Capture the cell that displays the provided text and extract its [X, Y] central coordinate. 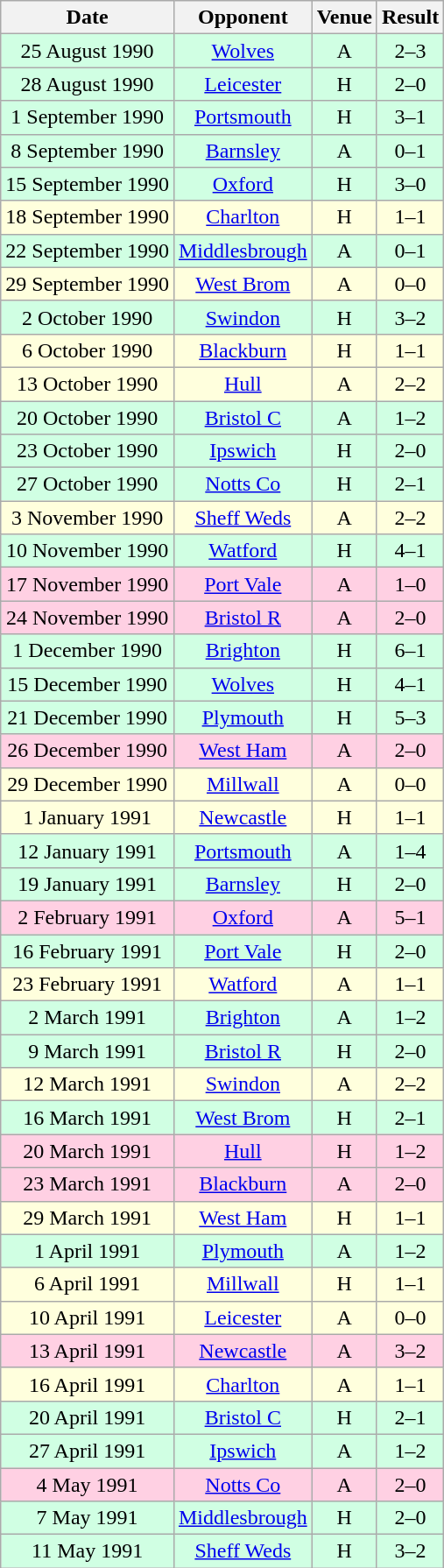
23 October 1990 [88, 451]
10 November 1990 [88, 551]
21 December 1990 [88, 717]
29 March 1991 [88, 1218]
10 April 1991 [88, 1317]
29 September 1990 [88, 284]
20 October 1990 [88, 418]
1–4 [410, 851]
25 August 1990 [88, 51]
29 December 1990 [88, 784]
12 March 1991 [88, 1084]
19 January 1991 [88, 884]
15 September 1990 [88, 184]
1 September 1990 [88, 117]
5–3 [410, 717]
2 February 1991 [88, 917]
22 September 1990 [88, 251]
23 March 1991 [88, 1184]
4 May 1991 [88, 1485]
12 January 1991 [88, 851]
Venue [344, 18]
27 April 1991 [88, 1451]
9 March 1991 [88, 1051]
3 November 1990 [88, 518]
6–1 [410, 651]
23 February 1991 [88, 985]
13 April 1991 [88, 1351]
16 March 1991 [88, 1118]
Opponent [243, 18]
2 October 1990 [88, 317]
1 April 1991 [88, 1251]
2–3 [410, 51]
26 December 1990 [88, 751]
27 October 1990 [88, 484]
Date [88, 18]
16 April 1991 [88, 1384]
16 February 1991 [88, 950]
20 April 1991 [88, 1417]
15 December 1990 [88, 684]
17 November 1990 [88, 584]
6 October 1990 [88, 350]
24 November 1990 [88, 618]
1 December 1990 [88, 651]
13 October 1990 [88, 384]
1 January 1991 [88, 817]
28 August 1990 [88, 84]
3–1 [410, 117]
Result [410, 18]
2 March 1991 [88, 1018]
3–0 [410, 184]
5–1 [410, 917]
8 September 1990 [88, 151]
7 May 1991 [88, 1518]
1–0 [410, 584]
18 September 1990 [88, 217]
6 April 1991 [88, 1284]
20 March 1991 [88, 1151]
11 May 1991 [88, 1551]
